Detect which cell encompasses the target text, then output its [x, y] center coordinate. 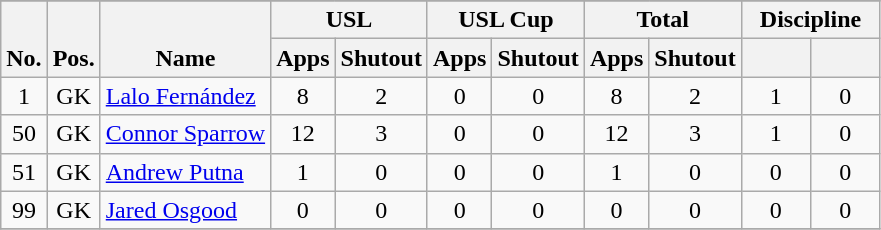
50 [24, 134]
No. [24, 39]
51 [24, 172]
USL [350, 20]
Andrew Putna [185, 172]
Jared Osgood [185, 210]
Pos. [74, 39]
Discipline [810, 20]
Name [185, 39]
Total [662, 20]
99 [24, 210]
USL Cup [506, 20]
Lalo Fernández [185, 96]
Connor Sparrow [185, 134]
